Return (X, Y) of the center of cell containing provided text 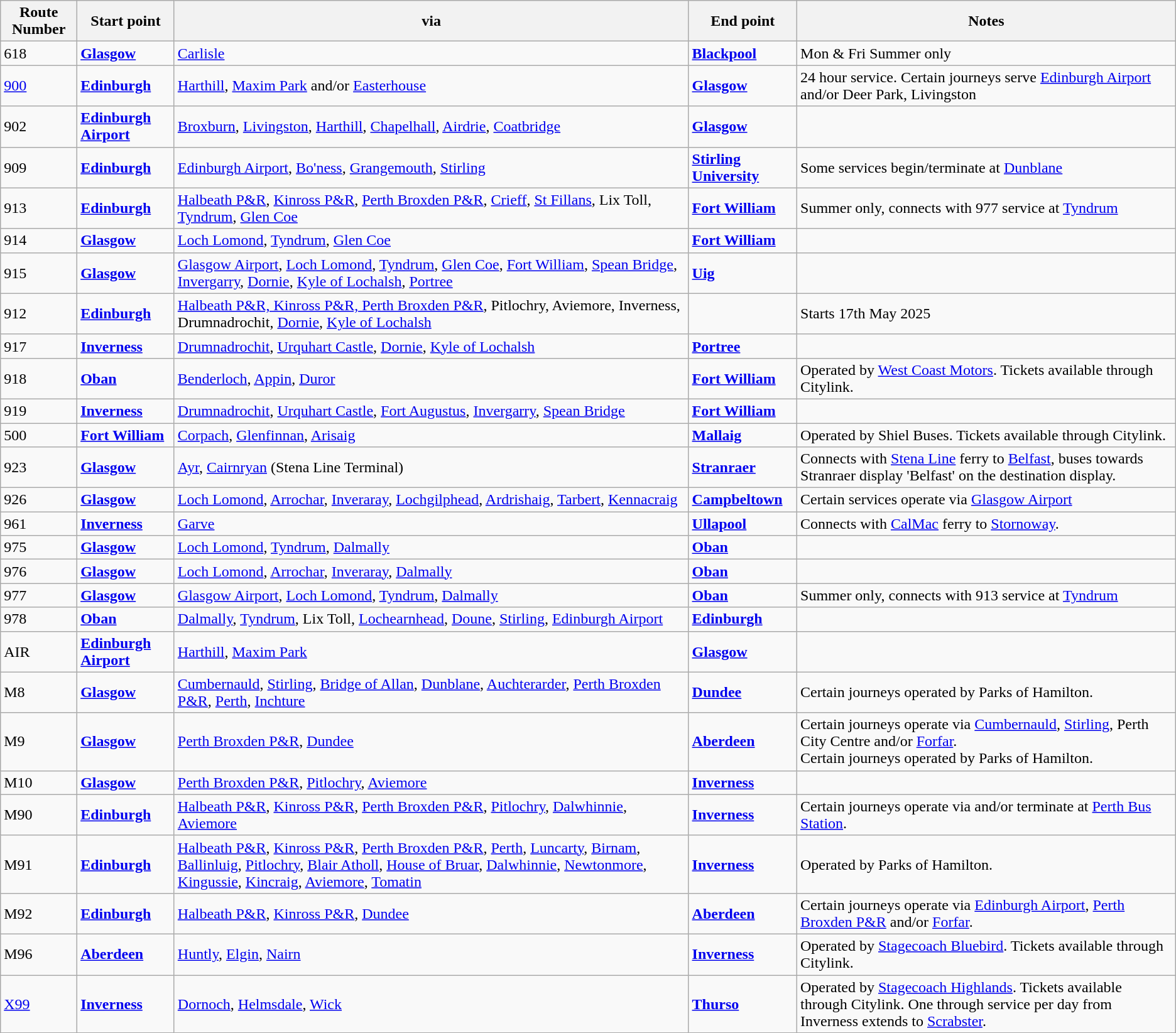
M90 (39, 815)
Dundee (743, 692)
via (431, 21)
Harthill, Maxim Park and/or Easterhouse (431, 85)
Ayr, Cairnryan (Stena Line Terminal) (431, 467)
Some services begin/terminate at Dunblane (986, 167)
Uig (743, 273)
X99 (39, 1003)
902 (39, 127)
978 (39, 619)
Cumbernauld, Stirling, Bridge of Allan, Dunblane, Auchterarder, Perth Broxden P&R, Perth, Inchture (431, 692)
Harthill, Maxim Park (431, 652)
M8 (39, 692)
AIR (39, 652)
Glasgow Airport, Loch Lomond, Tyndrum, Glen Coe, Fort William, Spean Bridge, Invergarry, Dornie, Kyle of Lochalsh, Portree (431, 273)
Certain journeys operated by Parks of Hamilton. (986, 692)
M10 (39, 782)
Corpach, Glenfinnan, Arisaig (431, 435)
Connects with Stena Line ferry to Belfast, buses towards Stranraer display 'Belfast' on the destination display. (986, 467)
Halbeath P&R, Kinross P&R, Dundee (431, 913)
Summer only, connects with 913 service at Tyndrum (986, 595)
Blackpool (743, 53)
Halbeath P&R, Kinross P&R, Perth Broxden P&R, Pitlochry, Dalwhinnie, Aviemore (431, 815)
Certain journeys operate via and/or terminate at Perth Bus Station. (986, 815)
977 (39, 595)
M91 (39, 864)
Portree (743, 346)
Starts 17th May 2025 (986, 314)
Operated by Stagecoach Highlands. Tickets available through Citylink. One through service per day from Inverness extends to Scrabster. (986, 1003)
M9 (39, 742)
Stranraer (743, 467)
919 (39, 411)
Perth Broxden P&R, Dundee (431, 742)
Mon & Fri Summer only (986, 53)
Summer only, connects with 977 service at Tyndrum (986, 208)
618 (39, 53)
Dornoch, Helmsdale, Wick (431, 1003)
Loch Lomond, Arrochar, Inveraray, Lochgilphead, Ardrishaig, Tarbert, Kennacraig (431, 500)
975 (39, 548)
M92 (39, 913)
Halbeath P&R, Kinross P&R, Perth Broxden P&R, Pitlochry, Aviemore, Inverness, Drumnadrochit, Dornie, Kyle of Lochalsh (431, 314)
Route Number (39, 21)
Huntly, Elgin, Nairn (431, 955)
Operated by West Coast Motors. Tickets available through Citylink. (986, 378)
Certain services operate via Glasgow Airport (986, 500)
900 (39, 85)
Mallaig (743, 435)
913 (39, 208)
961 (39, 524)
Carlisle (431, 53)
Thurso (743, 1003)
914 (39, 241)
Certain journeys operate via Cumbernauld, Stirling, Perth City Centre and/or Forfar.Certain journeys operated by Parks of Hamilton. (986, 742)
Loch Lomond, Tyndrum, Glen Coe (431, 241)
Notes (986, 21)
923 (39, 467)
Loch Lomond, Tyndrum, Dalmally (431, 548)
Halbeath P&R, Kinross P&R, Perth Broxden P&R, Crieff, St Fillans, Lix Toll, Tyndrum, Glen Coe (431, 208)
Ullapool (743, 524)
Operated by Stagecoach Bluebird. Tickets available through Citylink. (986, 955)
Operated by Shiel Buses. Tickets available through Citylink. (986, 435)
Garve (431, 524)
Dalmally, Tyndrum, Lix Toll, Lochearnhead, Doune, Stirling, Edinburgh Airport (431, 619)
926 (39, 500)
912 (39, 314)
Edinburgh Airport, Bo'ness, Grangemouth, Stirling (431, 167)
Operated by Parks of Hamilton. (986, 864)
915 (39, 273)
Drumnadrochit, Urquhart Castle, Fort Augustus, Invergarry, Spean Bridge (431, 411)
Campbeltown (743, 500)
500 (39, 435)
Stirling University (743, 167)
909 (39, 167)
Broxburn, Livingston, Harthill, Chapelhall, Airdrie, Coatbridge (431, 127)
Certain journeys operate via Edinburgh Airport, Perth Broxden P&R and/or Forfar. (986, 913)
Loch Lomond, Arrochar, Inveraray, Dalmally (431, 571)
917 (39, 346)
976 (39, 571)
Start point (126, 21)
918 (39, 378)
Drumnadrochit, Urquhart Castle, Dornie, Kyle of Lochalsh (431, 346)
M96 (39, 955)
Glasgow Airport, Loch Lomond, Tyndrum, Dalmally (431, 595)
Benderloch, Appin, Duror (431, 378)
24 hour service. Certain journeys serve Edinburgh Airport and/or Deer Park, Livingston (986, 85)
Connects with CalMac ferry to Stornoway. (986, 524)
Perth Broxden P&R, Pitlochry, Aviemore (431, 782)
End point (743, 21)
